Detect which cell encompasses the target text, then output its (X, Y) center coordinate. 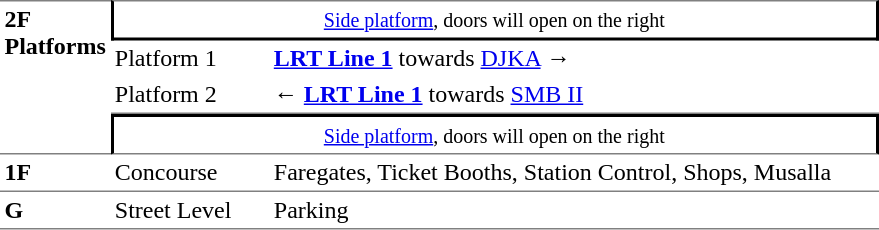
1F (55, 173)
← LRT Line 1 towards SMB II (574, 95)
Street Level (190, 211)
Concourse (190, 173)
Platform 1 (190, 58)
Parking (574, 211)
Faregates, Ticket Booths, Station Control, Shops, Musalla (574, 173)
2FPlatforms (55, 77)
Platform 2 (190, 95)
G (55, 211)
LRT Line 1 towards DJKA → (574, 58)
